Find where the given text appears and provide that cell's center as [X, Y] coordinate. 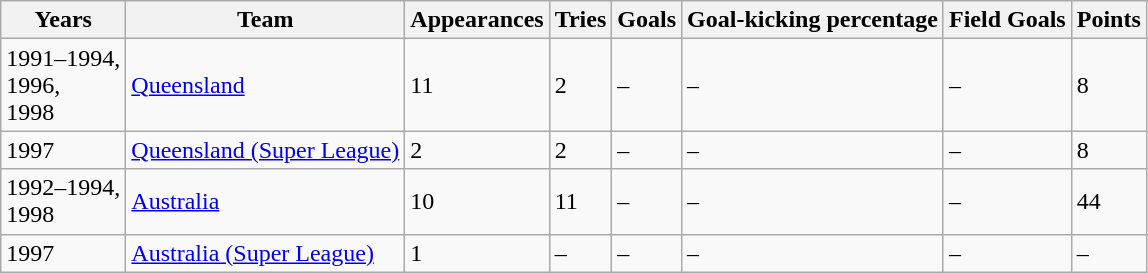
Field Goals [1007, 20]
Australia [266, 202]
Australia (Super League) [266, 253]
Tries [580, 20]
Goals [647, 20]
Queensland (Super League) [266, 150]
Team [266, 20]
Appearances [477, 20]
1992–1994,1998 [64, 202]
Queensland [266, 85]
Years [64, 20]
Points [1108, 20]
10 [477, 202]
1 [477, 253]
Goal-kicking percentage [813, 20]
1991–1994,1996,1998 [64, 85]
44 [1108, 202]
